Provide the [x, y] coordinate of the cell's center where the given text is located.  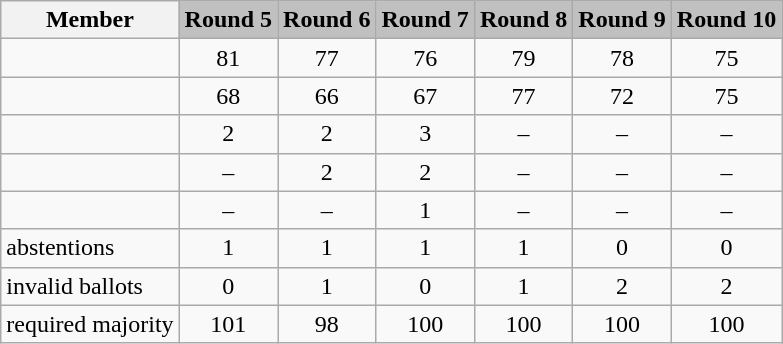
101 [228, 324]
Round 8 [523, 20]
Round 10 [726, 20]
79 [523, 58]
invalid ballots [90, 286]
76 [425, 58]
78 [622, 58]
abstentions [90, 248]
3 [425, 134]
68 [228, 96]
Member [90, 20]
Round 9 [622, 20]
98 [327, 324]
66 [327, 96]
Round 7 [425, 20]
required majority [90, 324]
Round 5 [228, 20]
81 [228, 58]
67 [425, 96]
Round 6 [327, 20]
72 [622, 96]
